Provide the [x, y] coordinate of the cell's center where the given text is located.  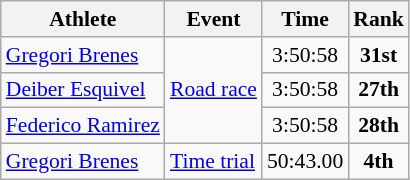
4th [378, 162]
50:43.00 [305, 162]
Deiber Esquivel [83, 90]
Time [305, 19]
Athlete [83, 19]
31st [378, 55]
27th [378, 90]
28th [378, 126]
Federico Ramirez [83, 126]
Time trial [214, 162]
Road race [214, 90]
Rank [378, 19]
Event [214, 19]
